Scan for the cell matching the given text and deliver its [X, Y] coordinate at center. 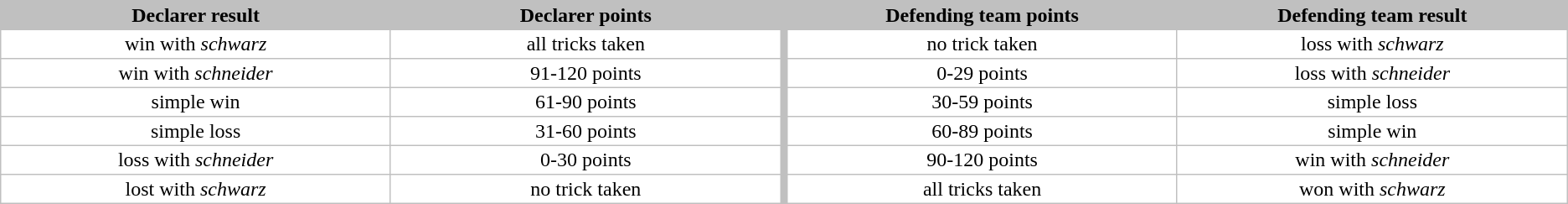
30-59 points [982, 102]
win with schwarz [196, 44]
61-90 points [585, 102]
31-60 points [585, 131]
lost with schwarz [196, 188]
0-30 points [585, 160]
0-29 points [982, 72]
60-89 points [982, 131]
90-120 points [982, 160]
Defending team points [982, 15]
91-120 points [585, 72]
loss with schwarz [1372, 44]
Defending team result [1372, 15]
Declarer result [196, 15]
Declarer points [585, 15]
won with schwarz [1372, 188]
